Provide the [x, y] coordinate of the cell's center where the given text is located.  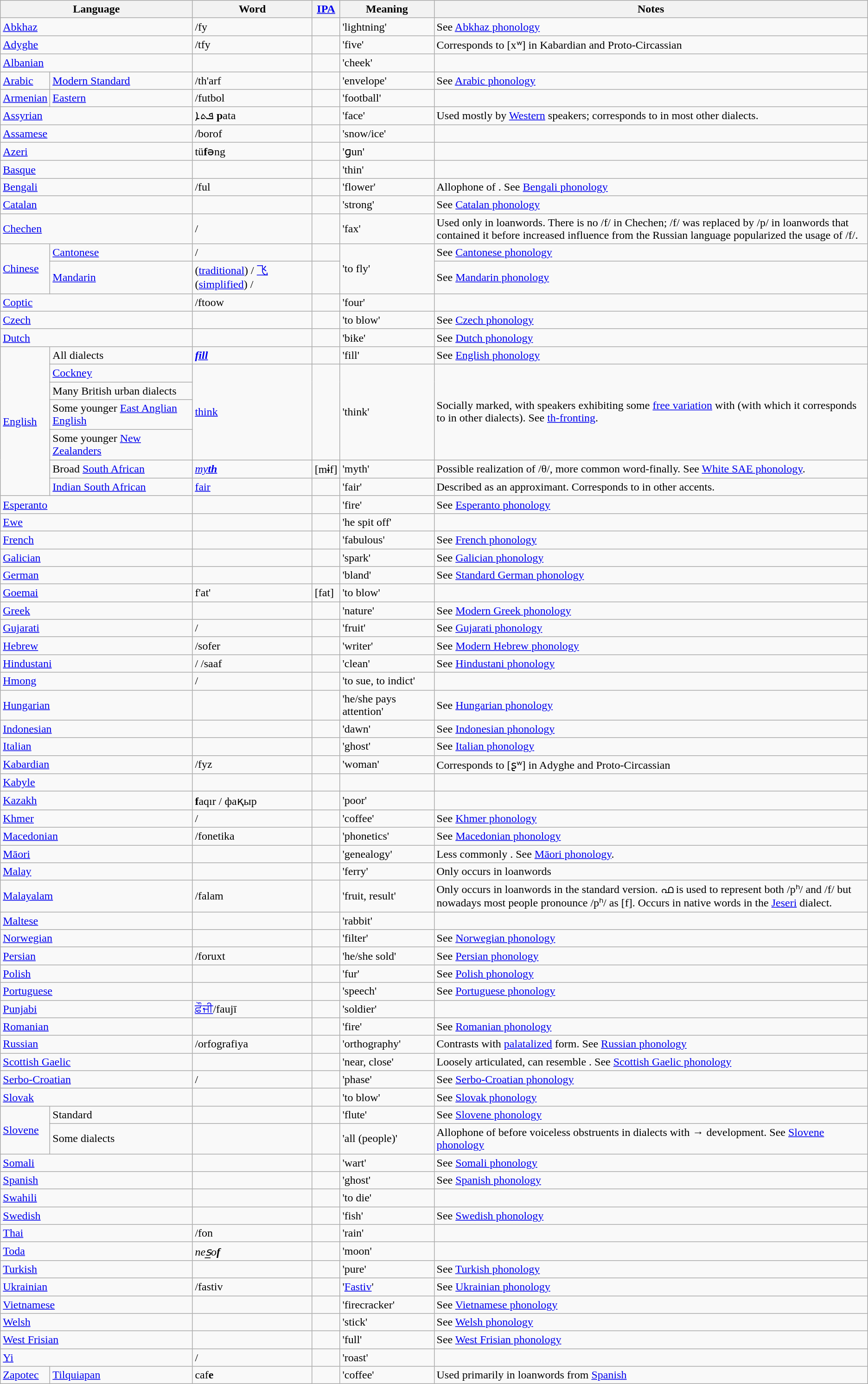
myth [252, 469]
See French phonology [651, 540]
Assamese [96, 134]
Less commonly . See Māori phonology. [651, 854]
/sofer [252, 646]
Armenian [25, 98]
Azeri [96, 152]
'stick' [387, 1322]
'phase' [387, 1079]
/borof [252, 134]
Assyrian [96, 116]
Thai [96, 1233]
'football' [387, 98]
Macedonian [96, 836]
'to fly' [387, 269]
'roast' [387, 1358]
See Turkish phonology [651, 1269]
Allophone of . See Bengali phonology [651, 187]
'moon' [387, 1251]
/fy [252, 27]
Hebrew [96, 646]
Greek [96, 611]
'dawn' [387, 729]
'writer' [387, 646]
'clean' [387, 663]
'soldier' [387, 1009]
'ferry' [387, 872]
'firecracker' [387, 1304]
See Romanian phonology [651, 1027]
Kabardian [96, 765]
/orfografiya [252, 1044]
'face' [387, 116]
Romanian [96, 1027]
Dutch [96, 338]
Spanish [96, 1180]
Punjabi [96, 1009]
Malayalam [96, 896]
Indonesian [96, 729]
See Catalan phonology [651, 204]
All dialects [121, 355]
(traditional) / 飞(simplified) / [252, 278]
Swedish [96, 1216]
Catalan [96, 204]
Modern Standard [121, 80]
Used mostly by Western speakers; corresponds to in most other dialects. [651, 116]
See Serbo-Croatian phonology [651, 1079]
'to sue, to indict' [387, 681]
Tilquiapan [121, 1375]
Esperanto [96, 504]
'five' [387, 45]
See English phonology [651, 355]
Yi [96, 1358]
See Arabic phonology [651, 80]
'Fastiv' [387, 1287]
'poor' [387, 801]
See Khmer phonology [651, 818]
/tfy [252, 45]
'filter' [387, 938]
'spark' [387, 558]
Serbo-Croatian [96, 1079]
See Somali phonology [651, 1162]
Hindustani [96, 663]
See Abkhaz phonology [651, 27]
See Slovene phonology [651, 1115]
/fonetika [252, 836]
Toda [96, 1251]
'full' [387, 1340]
Turkish [96, 1269]
'fur' [387, 974]
See Cantonese phonology [651, 253]
'lightning' [387, 27]
Kabyle [96, 783]
Ukrainian [96, 1287]
Maltese [96, 921]
Broad South African [121, 469]
'strong' [387, 204]
'he/she sold' [387, 956]
cafe [252, 1375]
Galician [96, 558]
'fill' [387, 355]
See Hungarian phonology [651, 705]
See Esperanto phonology [651, 504]
Persian [96, 956]
Czech [96, 320]
think [252, 412]
See Modern Greek phonology [651, 611]
Welsh [96, 1322]
See Swedish phonology [651, 1216]
German [96, 575]
'fish' [387, 1216]
f'at' [252, 593]
'rain' [387, 1233]
'fair' [387, 487]
'flute' [387, 1115]
'snow/ice' [387, 134]
Corresponds to [ʂʷ] in Adyghe and Proto-Circassian [651, 765]
/fastiv [252, 1287]
ܦܬܐ pata [252, 116]
See Polish phonology [651, 974]
Norwegian [96, 938]
Used primarily in loanwords from Spanish [651, 1375]
See Ukrainian phonology [651, 1287]
Coptic [96, 302]
Gujarati [96, 628]
Eastern [121, 98]
See Norwegian phonology [651, 938]
Italian [96, 746]
See Slovak phonology [651, 1097]
Cantonese [121, 253]
Only occurs in loanwords [651, 872]
'woman' [387, 765]
'pure' [387, 1269]
Word [252, 9]
'fruit' [387, 628]
'orthography' [387, 1044]
[fat] [326, 593]
'rabbit' [387, 921]
'thin' [387, 169]
/falam [252, 896]
See Gujarati phonology [651, 628]
Kazakh [96, 801]
tüfəng [252, 152]
Possible realization of /θ/, more common word-finally. See White SAE phonology. [651, 469]
Malay [96, 872]
Allophone of before voiceless obstruents in dialects with → development. See Slovene phonology [651, 1139]
Khmer [96, 818]
See Czech phonology [651, 320]
Socially marked, with speakers exhibiting some free variation with (with which it corresponds to in other dialects). See th-fronting. [651, 412]
'genealogy' [387, 854]
'flower' [387, 187]
See Welsh phonology [651, 1322]
'wart' [387, 1162]
'he spit off' [387, 522]
Many British urban dialects [121, 391]
Basque [96, 169]
Described as an approximant. Corresponds to in other accents. [651, 487]
Indian South African [121, 487]
See Galician phonology [651, 558]
'envelope' [387, 80]
faqır / фақыр [252, 801]
See Italian phonology [651, 746]
Some dialects [121, 1139]
/th'arf [252, 80]
Cockney [121, 373]
[mɨf] [326, 469]
fair [252, 487]
/ /saaf [252, 663]
Meaning [387, 9]
'ɡun' [387, 152]
See Modern Hebrew phonology [651, 646]
See Standard German phonology [651, 575]
'cheek' [387, 63]
See Portuguese phonology [651, 991]
ਫ਼ੌਜੀ/faujī [252, 1009]
Māori [96, 854]
Notes [651, 9]
Language [96, 9]
Zapotec [25, 1375]
Mandarin [121, 278]
Arabic [25, 80]
See Hindustani phonology [651, 663]
Swahili [96, 1198]
Chechen [96, 228]
'four' [387, 302]
Slovene [25, 1129]
Standard [121, 1115]
fill [252, 355]
/foruxt [252, 956]
English [25, 421]
Vietnamese [96, 1304]
See Spanish phonology [651, 1180]
Some younger East Anglian English [121, 415]
See Mandarin phonology [651, 278]
Goemai [96, 593]
See Vietnamese phonology [651, 1304]
See Dutch phonology [651, 338]
'think' [387, 412]
Russian [96, 1044]
'near, close' [387, 1062]
Adyghe [96, 45]
'fruit, result' [387, 896]
Scottish Gaelic [96, 1062]
Ewe [96, 522]
'all (people)' [387, 1139]
Albanian [96, 63]
'he/she pays attention' [387, 705]
/ftoow [252, 302]
Bengali [96, 187]
French [96, 540]
Loosely articulated, can resemble . See Scottish Gaelic phonology [651, 1062]
'fabulous' [387, 540]
/ful [252, 187]
/futbol [252, 98]
See Indonesian phonology [651, 729]
/fon [252, 1233]
'bike' [387, 338]
'phonetics' [387, 836]
Corresponds to [xʷ] in Kabardian and Proto-Circassian [651, 45]
Slovak [96, 1097]
'fax' [387, 228]
/fyz [252, 765]
See Macedonian phonology [651, 836]
'to die' [387, 1198]
Hungarian [96, 705]
Abkhaz [96, 27]
'myth' [387, 469]
nes̲of [252, 1251]
Some younger New Zealanders [121, 445]
IPA [326, 9]
Hmong [96, 681]
'nature' [387, 611]
Polish [96, 974]
Contrasts with palatalized form. See Russian phonology [651, 1044]
See West Frisian phonology [651, 1340]
West Frisian [96, 1340]
Portuguese [96, 991]
Chinese [25, 269]
See Persian phonology [651, 956]
Somali [96, 1162]
'speech' [387, 991]
'bland' [387, 575]
